Scan for the cell matching the given text and deliver its [X, Y] coordinate at center. 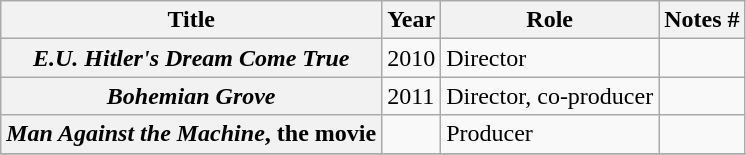
Bohemian Grove [192, 96]
Notes # [702, 20]
2010 [412, 58]
Role [550, 20]
Man Against the Machine, the movie [192, 134]
2011 [412, 96]
Producer [550, 134]
E.U. Hitler's Dream Come True [192, 58]
Title [192, 20]
Director, co-producer [550, 96]
Year [412, 20]
Director [550, 58]
